Find where the given text appears and provide that cell's center as [x, y] coordinate. 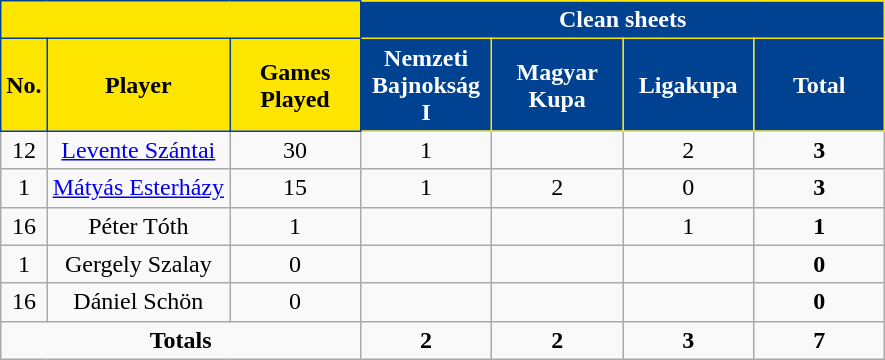
Levente Szántai [138, 150]
Dániel Schön [138, 302]
Games Played [296, 85]
Mátyás Esterházy [138, 188]
Péter Tóth [138, 226]
Total [820, 85]
Totals [181, 340]
Player [138, 85]
12 [24, 150]
Magyar Kupa [558, 85]
No. [24, 85]
30 [296, 150]
7 [820, 340]
Nemzeti Bajnokság I [426, 85]
15 [296, 188]
Ligakupa [688, 85]
Gergely Szalay [138, 264]
Clean sheets [623, 20]
